Locate the cell with the specified text and output its [x, y] center coordinate. 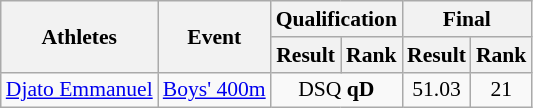
Djato Emmanuel [80, 90]
DSQ qD [336, 90]
21 [502, 90]
Qualification [336, 19]
Boys' 400m [214, 90]
Event [214, 36]
51.03 [436, 90]
Final [466, 19]
Athletes [80, 36]
